Output the [X, Y] coordinate of the center of the cell containing the given text.  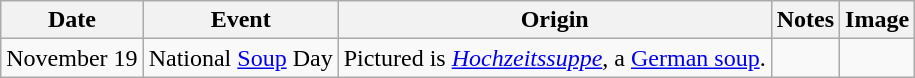
National Soup Day [240, 58]
Notes [805, 20]
Image [878, 20]
Event [240, 20]
November 19 [72, 58]
Pictured is Hochzeitssuppe, a German soup. [554, 58]
Date [72, 20]
Origin [554, 20]
